Capture the cell that displays the provided text and extract its (X, Y) central coordinate. 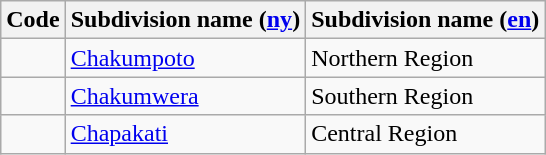
Chakumpoto (185, 58)
Chapakati (185, 134)
Southern Region (426, 96)
Northern Region (426, 58)
Subdivision name (en) (426, 20)
Code (33, 20)
Central Region (426, 134)
Subdivision name (ny) (185, 20)
Chakumwera (185, 96)
